Output the [X, Y] coordinate of the center of the cell containing the given text.  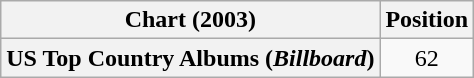
Chart (2003) [190, 20]
62 [427, 58]
Position [427, 20]
US Top Country Albums (Billboard) [190, 58]
